Search for the cell housing the specified text and yield its (x, y) center coordinate. 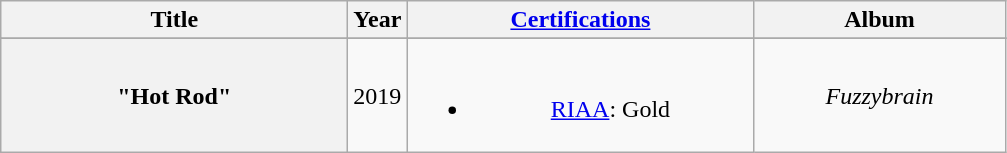
Year (378, 20)
2019 (378, 96)
Certifications (580, 20)
"Hot Rod" (174, 96)
Title (174, 20)
RIAA: Gold (580, 96)
Fuzzybrain (880, 96)
Album (880, 20)
